Return (x, y) of the center of cell containing provided text 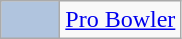
Pro Bowler (120, 20)
